Extract the (X, Y) coordinate from the center of the cell holding the provided text.  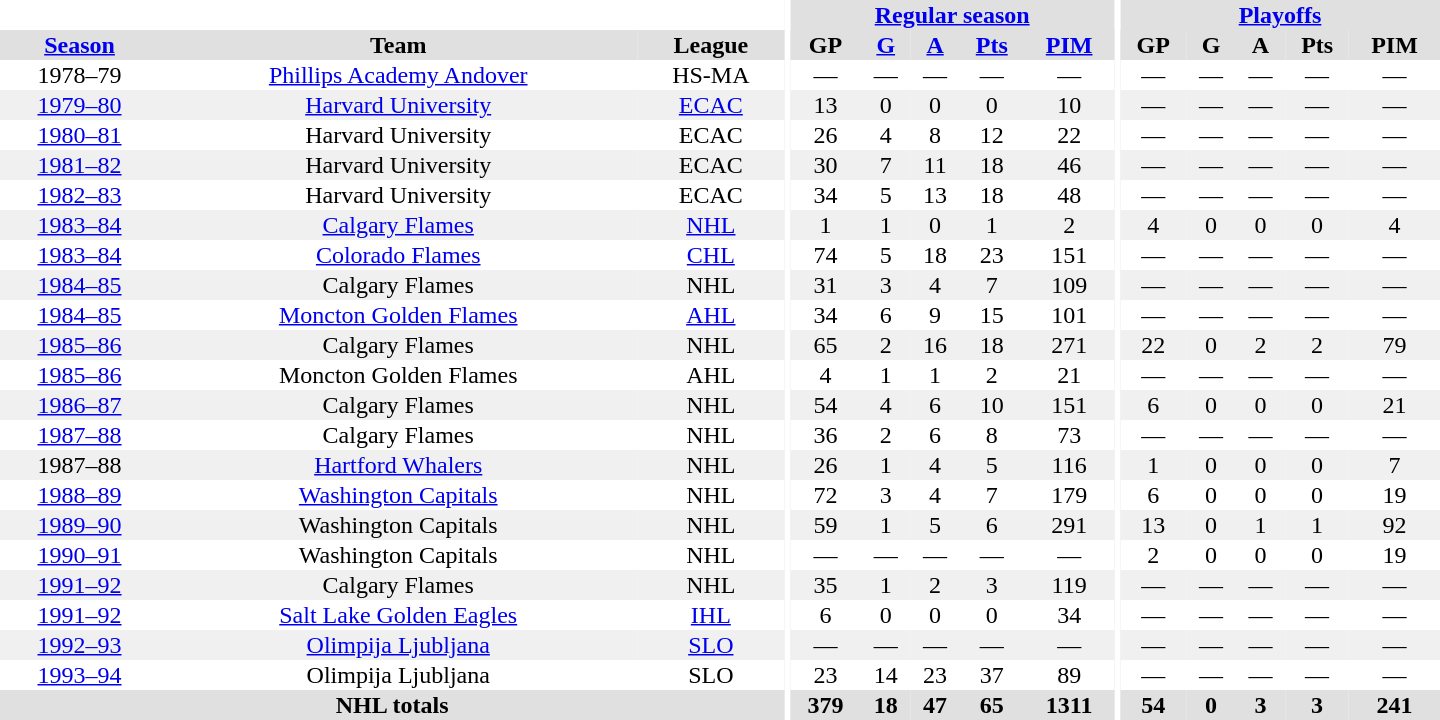
35 (826, 585)
Hartford Whalers (398, 465)
179 (1070, 495)
241 (1394, 705)
1981–82 (80, 165)
Playoffs (1280, 15)
379 (826, 705)
1988–89 (80, 495)
12 (992, 135)
101 (1070, 315)
Phillips Academy Andover (398, 75)
59 (826, 525)
1982–83 (80, 195)
109 (1070, 285)
74 (826, 255)
271 (1070, 345)
73 (1070, 435)
14 (886, 675)
1993–94 (80, 675)
72 (826, 495)
HS-MA (710, 75)
36 (826, 435)
47 (934, 705)
CHL (710, 255)
Regular season (952, 15)
1980–81 (80, 135)
92 (1394, 525)
Colorado Flames (398, 255)
119 (1070, 585)
9 (934, 315)
NHL totals (392, 705)
46 (1070, 165)
1990–91 (80, 555)
1992–93 (80, 645)
1979–80 (80, 105)
Salt Lake Golden Eagles (398, 615)
1986–87 (80, 405)
Team (398, 45)
League (710, 45)
IHL (710, 615)
1978–79 (80, 75)
16 (934, 345)
15 (992, 315)
11 (934, 165)
37 (992, 675)
48 (1070, 195)
79 (1394, 345)
Season (80, 45)
30 (826, 165)
89 (1070, 675)
31 (826, 285)
116 (1070, 465)
1311 (1070, 705)
291 (1070, 525)
1989–90 (80, 525)
